Search for the cell housing the specified text and yield its (x, y) center coordinate. 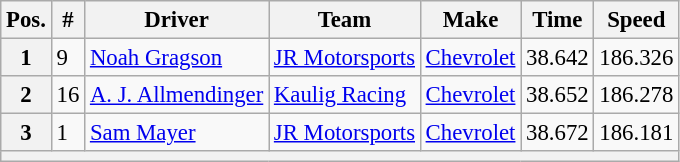
Speed (636, 20)
186.181 (636, 133)
2 (26, 95)
Driver (177, 20)
186.278 (636, 95)
A. J. Allmendinger (177, 95)
Kaulig Racing (345, 95)
186.326 (636, 58)
38.672 (558, 133)
38.652 (558, 95)
38.642 (558, 58)
Sam Mayer (177, 133)
# (68, 20)
Team (345, 20)
3 (26, 133)
Time (558, 20)
16 (68, 95)
Pos. (26, 20)
Make (470, 20)
9 (68, 58)
Noah Gragson (177, 58)
